Pinpoint the cell where the given text exists, returning its (X, Y) midpoint coordinate. 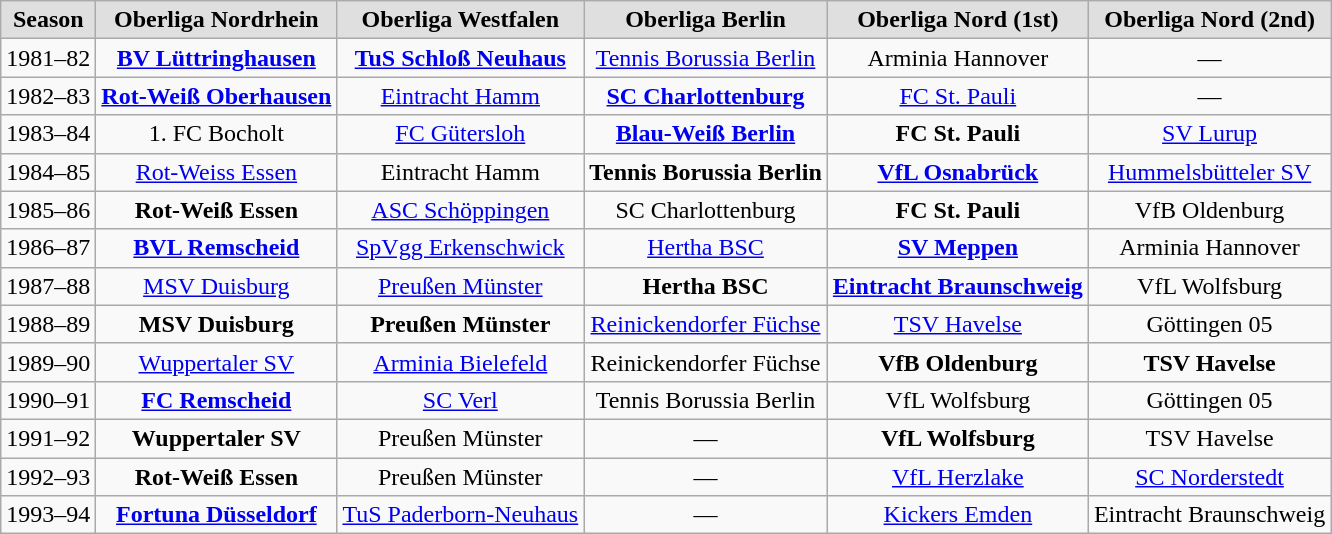
SC Verl (460, 400)
1989–90 (48, 362)
FC Remscheid (216, 400)
Oberliga Westfalen (460, 20)
1981–82 (48, 58)
1. FC Bocholt (216, 134)
SV Lurup (1209, 134)
1990–91 (48, 400)
Hummelsbütteler SV (1209, 172)
1986–87 (48, 248)
1992–93 (48, 477)
Oberliga Nord (2nd) (1209, 20)
Arminia Bielefeld (460, 362)
BV Lüttringhausen (216, 58)
Oberliga Nordrhein (216, 20)
1988–89 (48, 324)
FC Gütersloh (460, 134)
1991–92 (48, 438)
1987–88 (48, 286)
VfL Osnabrück (958, 172)
Kickers Emden (958, 515)
1984–85 (48, 172)
ASC Schöppingen (460, 210)
1993–94 (48, 515)
Season (48, 20)
1985–86 (48, 210)
Rot-Weiß Oberhausen (216, 96)
Fortuna Düsseldorf (216, 515)
1982–83 (48, 96)
1983–84 (48, 134)
SpVgg Erkenschwick (460, 248)
SC Norderstedt (1209, 477)
BVL Remscheid (216, 248)
Blau-Weiß Berlin (706, 134)
TuS Schloß Neuhaus (460, 58)
Oberliga Nord (1st) (958, 20)
Oberliga Berlin (706, 20)
TuS Paderborn-Neuhaus (460, 515)
VfL Herzlake (958, 477)
SV Meppen (958, 248)
Rot-Weiss Essen (216, 172)
